For the text-containing cell, return its midpoint in [x, y] coordinate format. 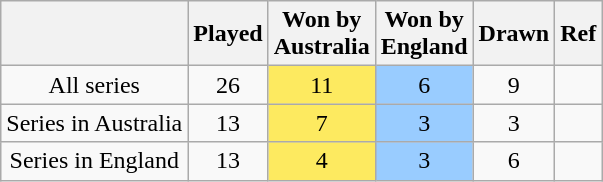
Series in Australia [94, 123]
Drawn [514, 34]
9 [514, 85]
Won byEngland [424, 34]
All series [94, 85]
Won byAustralia [322, 34]
11 [322, 85]
26 [228, 85]
4 [322, 161]
Played [228, 34]
7 [322, 123]
Ref [578, 34]
Series in England [94, 161]
